Pinpoint the cell where the given text exists, returning its (X, Y) midpoint coordinate. 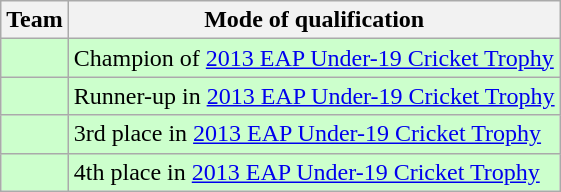
Team (35, 20)
Runner-up in 2013 EAP Under-19 Cricket Trophy (314, 96)
3rd place in 2013 EAP Under-19 Cricket Trophy (314, 134)
Mode of qualification (314, 20)
4th place in 2013 EAP Under-19 Cricket Trophy (314, 172)
Champion of 2013 EAP Under-19 Cricket Trophy (314, 58)
